Detect which cell encompasses the target text, then output its (X, Y) center coordinate. 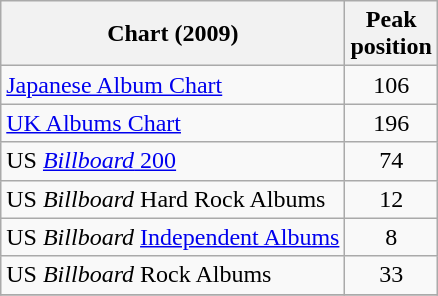
Japanese Album Chart (173, 85)
Peakposition (391, 34)
US Billboard Independent Albums (173, 237)
12 (391, 199)
US Billboard 200 (173, 161)
Chart (2009) (173, 34)
US Billboard Hard Rock Albums (173, 199)
UK Albums Chart (173, 123)
8 (391, 237)
33 (391, 275)
74 (391, 161)
106 (391, 85)
US Billboard Rock Albums (173, 275)
196 (391, 123)
